Capture the cell that displays the provided text and extract its [x, y] central coordinate. 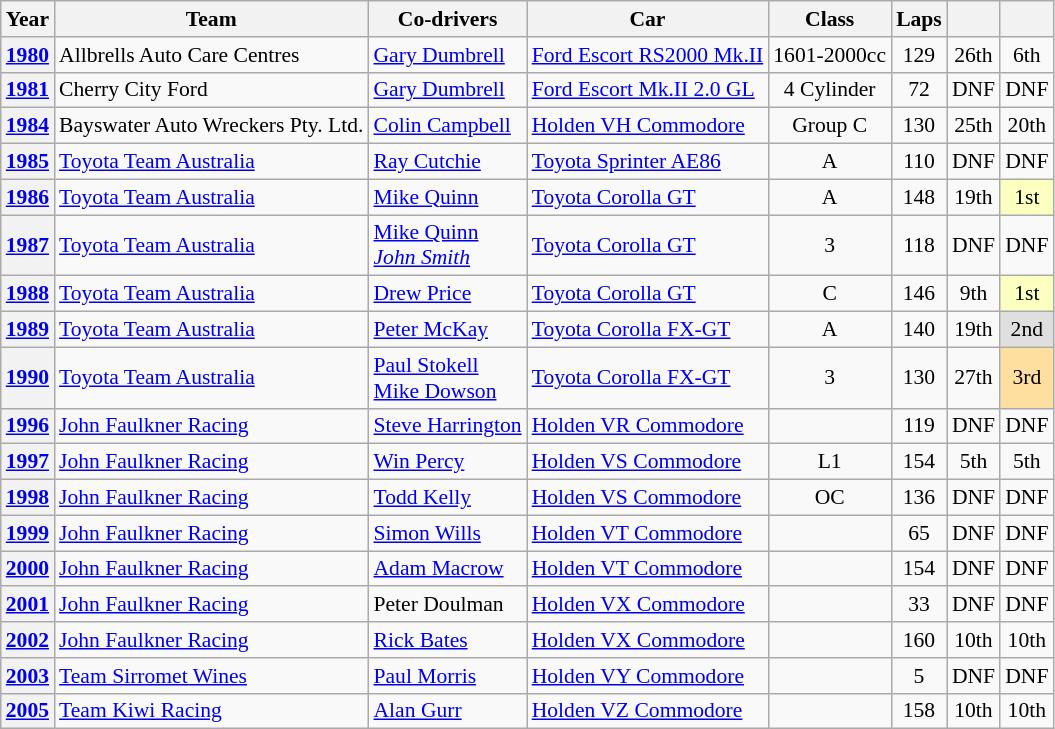
65 [919, 533]
L1 [830, 462]
9th [974, 294]
148 [919, 197]
Holden VZ Commodore [648, 711]
27th [974, 378]
Paul Stokell Mike Dowson [447, 378]
4 Cylinder [830, 90]
2001 [28, 605]
72 [919, 90]
Rick Bates [447, 640]
158 [919, 711]
Alan Gurr [447, 711]
110 [919, 162]
1996 [28, 426]
1981 [28, 90]
Bayswater Auto Wreckers Pty. Ltd. [211, 126]
Peter Doulman [447, 605]
Team Sirromet Wines [211, 676]
5 [919, 676]
1999 [28, 533]
Adam Macrow [447, 569]
118 [919, 246]
1997 [28, 462]
Group C [830, 126]
Ford Escort Mk.II 2.0 GL [648, 90]
129 [919, 55]
2005 [28, 711]
3rd [1026, 378]
Ford Escort RS2000 Mk.II [648, 55]
25th [974, 126]
1980 [28, 55]
2nd [1026, 330]
2002 [28, 640]
Holden VR Commodore [648, 426]
C [830, 294]
Holden VY Commodore [648, 676]
Ray Cutchie [447, 162]
Toyota Sprinter AE86 [648, 162]
1601-2000cc [830, 55]
Year [28, 19]
Drew Price [447, 294]
Paul Morris [447, 676]
OC [830, 498]
Car [648, 19]
Holden VH Commodore [648, 126]
1990 [28, 378]
Colin Campbell [447, 126]
Co-drivers [447, 19]
1987 [28, 246]
6th [1026, 55]
Steve Harrington [447, 426]
Win Percy [447, 462]
Mike Quinn [447, 197]
Allbrells Auto Care Centres [211, 55]
26th [974, 55]
1986 [28, 197]
1998 [28, 498]
Team [211, 19]
2003 [28, 676]
136 [919, 498]
Class [830, 19]
2000 [28, 569]
146 [919, 294]
Todd Kelly [447, 498]
20th [1026, 126]
Team Kiwi Racing [211, 711]
1988 [28, 294]
160 [919, 640]
1985 [28, 162]
Mike Quinn John Smith [447, 246]
1984 [28, 126]
Simon Wills [447, 533]
140 [919, 330]
Peter McKay [447, 330]
Laps [919, 19]
1989 [28, 330]
33 [919, 605]
Cherry City Ford [211, 90]
119 [919, 426]
